For the text-containing cell, return its midpoint in (X, Y) coordinate format. 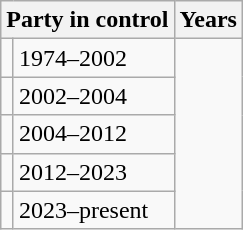
Years (208, 20)
2023–present (94, 210)
2004–2012 (94, 134)
2012–2023 (94, 172)
2002–2004 (94, 96)
Party in control (88, 20)
1974–2002 (94, 58)
